Determine the (X, Y) coordinate at the center of the cell enclosing the given text.  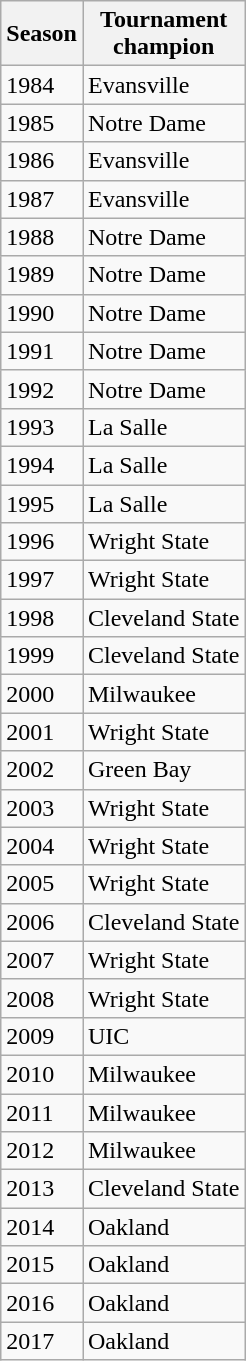
1987 (42, 199)
2007 (42, 960)
2004 (42, 846)
1995 (42, 503)
2000 (42, 694)
1999 (42, 656)
Season (42, 34)
1984 (42, 85)
1988 (42, 237)
2002 (42, 770)
2001 (42, 732)
Green Bay (163, 770)
1985 (42, 123)
1986 (42, 161)
2005 (42, 884)
1992 (42, 389)
Tournamentchampion (163, 34)
2009 (42, 1036)
1996 (42, 542)
2015 (42, 1265)
2017 (42, 1341)
2003 (42, 808)
1990 (42, 313)
2006 (42, 922)
2008 (42, 998)
1993 (42, 427)
2010 (42, 1074)
2016 (42, 1303)
1998 (42, 618)
1989 (42, 275)
1991 (42, 351)
2014 (42, 1227)
2011 (42, 1113)
UIC (163, 1036)
1997 (42, 580)
2013 (42, 1189)
1994 (42, 465)
2012 (42, 1151)
